Return the [X, Y] coordinate for the center point of the cell that contains the specified text.  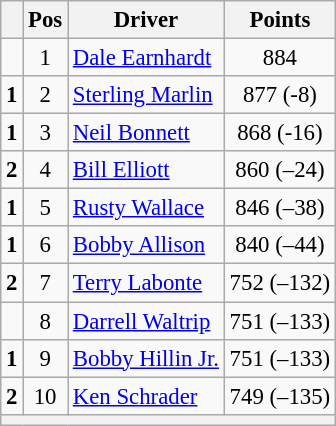
5 [46, 208]
752 (–132) [280, 283]
749 (–135) [280, 396]
846 (–38) [280, 208]
3 [46, 133]
877 (-8) [280, 95]
Neil Bonnett [146, 133]
860 (–24) [280, 170]
7 [46, 283]
Bill Elliott [146, 170]
Darrell Waltrip [146, 321]
Rusty Wallace [146, 208]
Bobby Hillin Jr. [146, 358]
4 [46, 170]
Dale Earnhardt [146, 58]
8 [46, 321]
9 [46, 358]
10 [46, 396]
Bobby Allison [146, 245]
Driver [146, 20]
6 [46, 245]
Pos [46, 20]
Terry Labonte [146, 283]
840 (–44) [280, 245]
Ken Schrader [146, 396]
Points [280, 20]
Sterling Marlin [146, 95]
884 [280, 58]
868 (-16) [280, 133]
